Scan for the cell matching the given text and deliver its [x, y] coordinate at center. 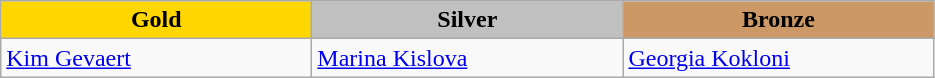
Marina Kislova [468, 58]
Gold [156, 20]
Georgia Kokloni [778, 58]
Silver [468, 20]
Bronze [778, 20]
Kim Gevaert [156, 58]
